Output the [x, y] coordinate of the center of the cell containing the given text.  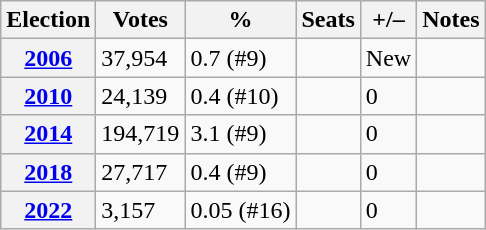
24,139 [140, 96]
% [240, 20]
2006 [48, 58]
2014 [48, 134]
Election [48, 20]
0.4 (#10) [240, 96]
3.1 (#9) [240, 134]
Votes [140, 20]
Seats [328, 20]
0.7 (#9) [240, 58]
0.4 (#9) [240, 172]
0.05 (#16) [240, 210]
Notes [451, 20]
+/– [388, 20]
194,719 [140, 134]
New [388, 58]
2010 [48, 96]
37,954 [140, 58]
3,157 [140, 210]
2018 [48, 172]
27,717 [140, 172]
2022 [48, 210]
